Scan for the cell matching the given text and deliver its [X, Y] coordinate at center. 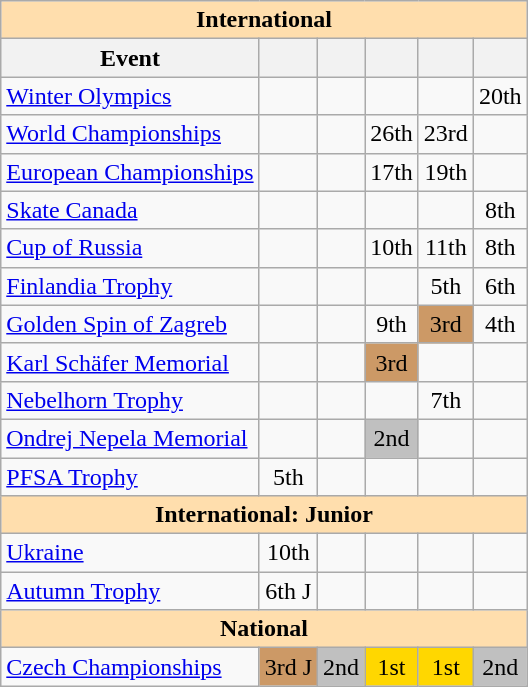
19th [446, 172]
Winter Olympics [130, 96]
World Championships [130, 134]
9th [392, 324]
7th [446, 400]
Event [130, 58]
3rd J [288, 667]
Ukraine [130, 553]
Golden Spin of Zagreb [130, 324]
International: Junior [264, 515]
International [264, 20]
Finlandia Trophy [130, 286]
11th [446, 248]
Skate Canada [130, 210]
Karl Schäfer Memorial [130, 362]
26th [392, 134]
PFSA Trophy [130, 477]
European Championships [130, 172]
4th [500, 324]
National [264, 629]
Autumn Trophy [130, 591]
23rd [446, 134]
17th [392, 172]
Cup of Russia [130, 248]
20th [500, 96]
6th [500, 286]
Nebelhorn Trophy [130, 400]
Ondrej Nepela Memorial [130, 438]
6th J [288, 591]
Czech Championships [130, 667]
